Return the [x, y] coordinate for the center point of the cell that contains the specified text.  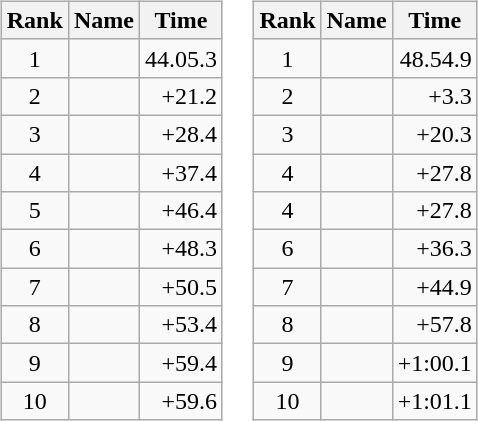
5 [34, 211]
+21.2 [180, 96]
+37.4 [180, 173]
+1:01.1 [434, 401]
+20.3 [434, 134]
+3.3 [434, 96]
+59.4 [180, 363]
+53.4 [180, 325]
+48.3 [180, 249]
48.54.9 [434, 58]
+50.5 [180, 287]
+36.3 [434, 249]
+28.4 [180, 134]
+57.8 [434, 325]
+59.6 [180, 401]
+46.4 [180, 211]
+44.9 [434, 287]
+1:00.1 [434, 363]
44.05.3 [180, 58]
